Find where the given text appears and provide that cell's center as [X, Y] coordinate. 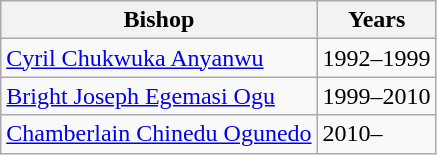
Bright Joseph Egemasi Ogu [159, 96]
2010– [376, 134]
1992–1999 [376, 58]
Bishop [159, 20]
1999–2010 [376, 96]
Cyril Chukwuka Anyanwu [159, 58]
Chamberlain Chinedu Ogunedo [159, 134]
Years [376, 20]
